Return the [X, Y] coordinate for the center point of the cell that contains the specified text.  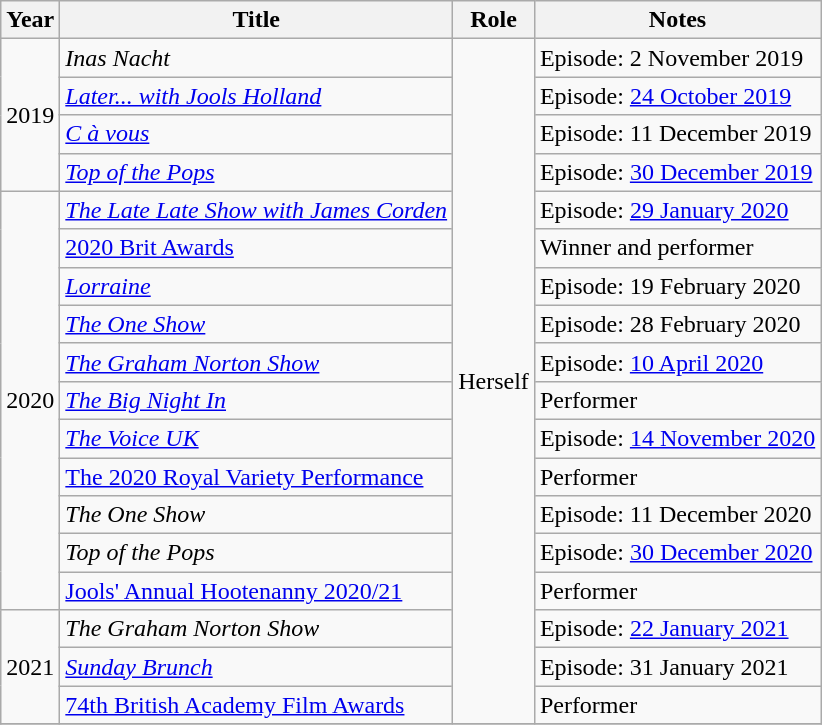
Episode: 19 February 2020 [677, 286]
Winner and performer [677, 248]
The 2020 Royal Variety Performance [256, 477]
Episode: 11 December 2019 [677, 134]
Jools' Annual Hootenanny 2020/21 [256, 591]
Episode: 14 November 2020 [677, 438]
Episode: 11 December 2020 [677, 515]
Title [256, 20]
The Big Night In [256, 400]
Episode: 2 November 2019 [677, 58]
Episode: 30 December 2020 [677, 553]
Episode: 29 January 2020 [677, 210]
Episode: 30 December 2019 [677, 172]
Episode: 31 January 2021 [677, 667]
74th British Academy Film Awards [256, 705]
2019 [30, 115]
Lorraine [256, 286]
2021 [30, 667]
Year [30, 20]
The Late Late Show with James Corden [256, 210]
Later... with Jools Holland [256, 96]
Episode: 22 January 2021 [677, 629]
Episode: 24 October 2019 [677, 96]
The Voice UK [256, 438]
Sunday Brunch [256, 667]
Inas Nacht [256, 58]
Episode: 10 April 2020 [677, 362]
Episode: 28 February 2020 [677, 324]
C à vous [256, 134]
Role [494, 20]
Notes [677, 20]
Herself [494, 382]
2020 Brit Awards [256, 248]
2020 [30, 400]
